Locate the cell with the specified text and output its [X, Y] center coordinate. 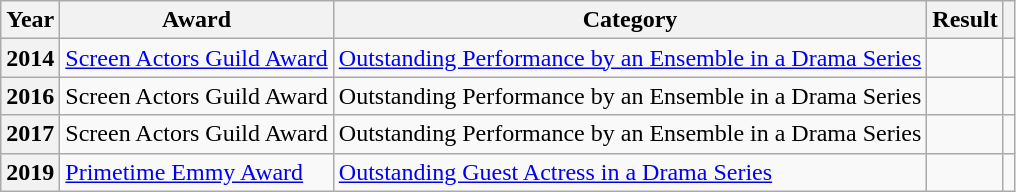
Primetime Emmy Award [196, 172]
Award [196, 20]
2014 [30, 58]
2017 [30, 134]
2016 [30, 96]
Category [630, 20]
Result [965, 20]
2019 [30, 172]
Year [30, 20]
Outstanding Guest Actress in a Drama Series [630, 172]
